Extract the (x, y) coordinate from the center of the cell holding the provided text.  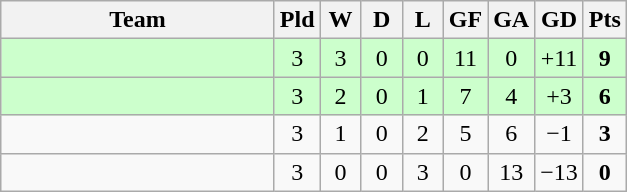
+11 (560, 58)
+3 (560, 96)
11 (465, 58)
Team (138, 20)
−13 (560, 172)
GD (560, 20)
7 (465, 96)
W (340, 20)
5 (465, 134)
GA (512, 20)
13 (512, 172)
9 (604, 58)
4 (512, 96)
L (422, 20)
Pld (297, 20)
GF (465, 20)
D (382, 20)
−1 (560, 134)
Pts (604, 20)
